Scan for the cell matching the given text and deliver its (x, y) coordinate at center. 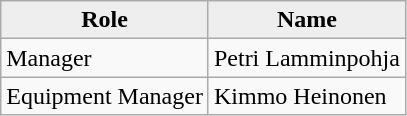
Petri Lamminpohja (306, 58)
Equipment Manager (105, 96)
Role (105, 20)
Manager (105, 58)
Name (306, 20)
Kimmo Heinonen (306, 96)
